Determine the (x, y) coordinate at the center of the cell enclosing the given text.  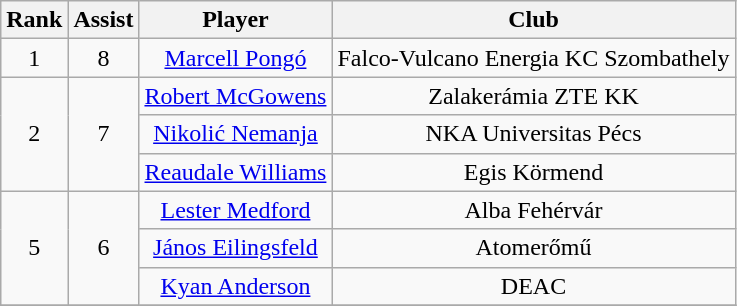
DEAC (534, 286)
Rank (34, 20)
Lester Medford (236, 210)
Club (534, 20)
6 (104, 248)
Falco-Vulcano Energia KC Szombathely (534, 58)
Assist (104, 20)
1 (34, 58)
Marcell Pongó (236, 58)
Reaudale Williams (236, 172)
8 (104, 58)
7 (104, 134)
Egis Körmend (534, 172)
Robert McGowens (236, 96)
5 (34, 248)
Zalakerámia ZTE KK (534, 96)
Nikolić Nemanja (236, 134)
NKA Universitas Pécs (534, 134)
Player (236, 20)
2 (34, 134)
Alba Fehérvár (534, 210)
Kyan Anderson (236, 286)
János Eilingsfeld (236, 248)
Atomerőmű (534, 248)
